Locate the cell with the specified text and output its [X, Y] center coordinate. 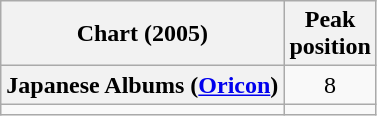
Japanese Albums (Oricon) [142, 85]
Peakposition [330, 34]
Chart (2005) [142, 34]
8 [330, 85]
